Find where the given text appears and provide that cell's center as (x, y) coordinate. 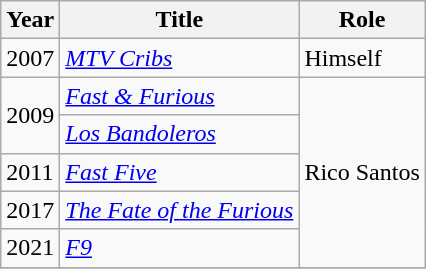
Fast & Furious (180, 96)
Role (362, 20)
Fast Five (180, 172)
2007 (30, 58)
The Fate of the Furious (180, 210)
2021 (30, 248)
2011 (30, 172)
Year (30, 20)
Himself (362, 58)
F9 (180, 248)
Los Bandoleros (180, 134)
Rico Santos (362, 172)
2017 (30, 210)
MTV Cribs (180, 58)
2009 (30, 115)
Title (180, 20)
